Pinpoint the cell where the given text exists, returning its (X, Y) midpoint coordinate. 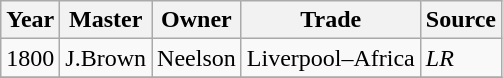
Master (106, 20)
1800 (30, 58)
J.Brown (106, 58)
LR (460, 58)
Source (460, 20)
Neelson (197, 58)
Trade (330, 20)
Owner (197, 20)
Year (30, 20)
Liverpool–Africa (330, 58)
